Scan for the cell matching the given text and deliver its [X, Y] coordinate at center. 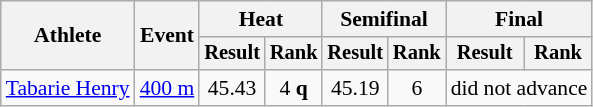
400 m [168, 88]
6 [417, 88]
Athlete [68, 36]
Event [168, 36]
45.19 [355, 88]
Heat [260, 19]
4 q [294, 88]
45.43 [232, 88]
Semifinal [384, 19]
Final [520, 19]
did not advance [520, 88]
Tabarie Henry [68, 88]
